Search for the cell housing the specified text and yield its [X, Y] center coordinate. 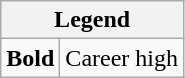
Career high [122, 58]
Bold [30, 58]
Legend [92, 20]
